Return the [x, y] coordinate for the center point of the cell that contains the specified text.  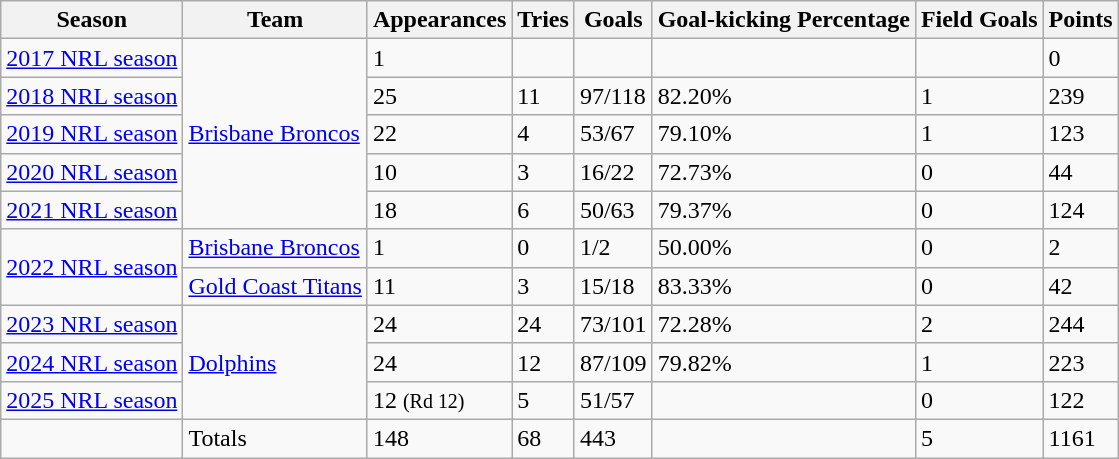
2022 NRL season [92, 267]
79.82% [784, 362]
123 [1080, 134]
53/67 [613, 134]
2023 NRL season [92, 324]
79.10% [784, 134]
50/63 [613, 210]
239 [1080, 96]
51/57 [613, 400]
Dolphins [275, 362]
2020 NRL season [92, 172]
124 [1080, 210]
50.00% [784, 248]
Gold Coast Titans [275, 286]
2024 NRL season [92, 362]
1/2 [613, 248]
Tries [544, 20]
12 (Rd 12) [439, 400]
6 [544, 210]
15/18 [613, 286]
1161 [1080, 438]
16/22 [613, 172]
443 [613, 438]
44 [1080, 172]
83.33% [784, 286]
2025 NRL season [92, 400]
122 [1080, 400]
79.37% [784, 210]
Goals [613, 20]
72.28% [784, 324]
72.73% [784, 172]
2019 NRL season [92, 134]
2018 NRL season [92, 96]
25 [439, 96]
244 [1080, 324]
10 [439, 172]
Goal-kicking Percentage [784, 20]
2017 NRL season [92, 58]
Appearances [439, 20]
223 [1080, 362]
42 [1080, 286]
148 [439, 438]
82.20% [784, 96]
Points [1080, 20]
87/109 [613, 362]
97/118 [613, 96]
4 [544, 134]
22 [439, 134]
Field Goals [979, 20]
68 [544, 438]
73/101 [613, 324]
12 [544, 362]
18 [439, 210]
Totals [275, 438]
2021 NRL season [92, 210]
Team [275, 20]
Season [92, 20]
